Determine the [x, y] coordinate at the center of the cell enclosing the given text.  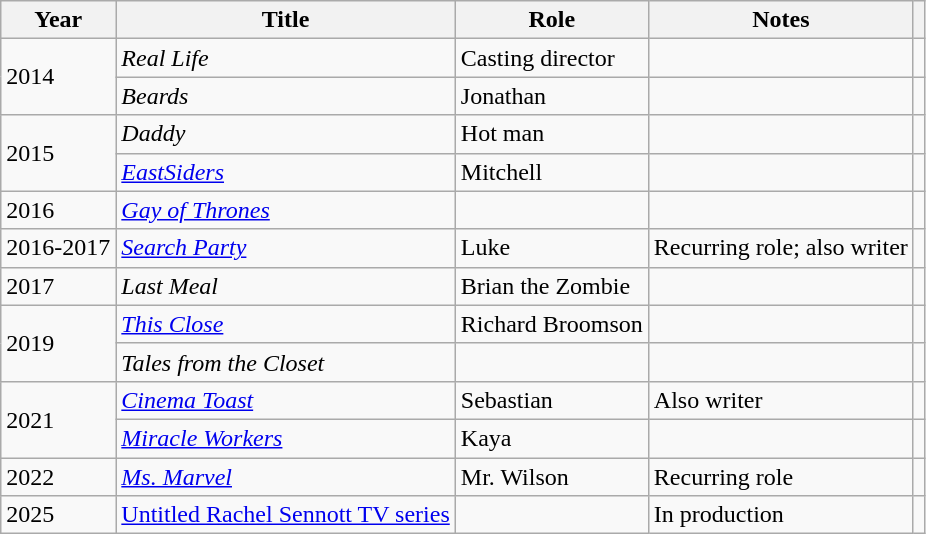
Recurring role; also writer [780, 248]
2019 [58, 343]
2025 [58, 515]
2017 [58, 286]
Title [286, 20]
Role [552, 20]
Richard Broomson [552, 324]
Year [58, 20]
2016-2017 [58, 248]
2014 [58, 77]
Notes [780, 20]
Jonathan [552, 96]
Also writer [780, 400]
Ms. Marvel [286, 477]
Gay of Thrones [286, 210]
Sebastian [552, 400]
Hot man [552, 134]
Search Party [286, 248]
2021 [58, 419]
Mitchell [552, 172]
EastSiders [286, 172]
Tales from the Closet [286, 362]
Brian the Zombie [552, 286]
Untitled Rachel Sennott TV series [286, 515]
Kaya [552, 438]
Miracle Workers [286, 438]
Casting director [552, 58]
Last Meal [286, 286]
2022 [58, 477]
Cinema Toast [286, 400]
Daddy [286, 134]
Mr. Wilson [552, 477]
Real Life [286, 58]
2016 [58, 210]
This Close [286, 324]
Beards [286, 96]
2015 [58, 153]
Recurring role [780, 477]
Luke [552, 248]
In production [780, 515]
